Extract the [X, Y] coordinate from the center of the cell holding the provided text.  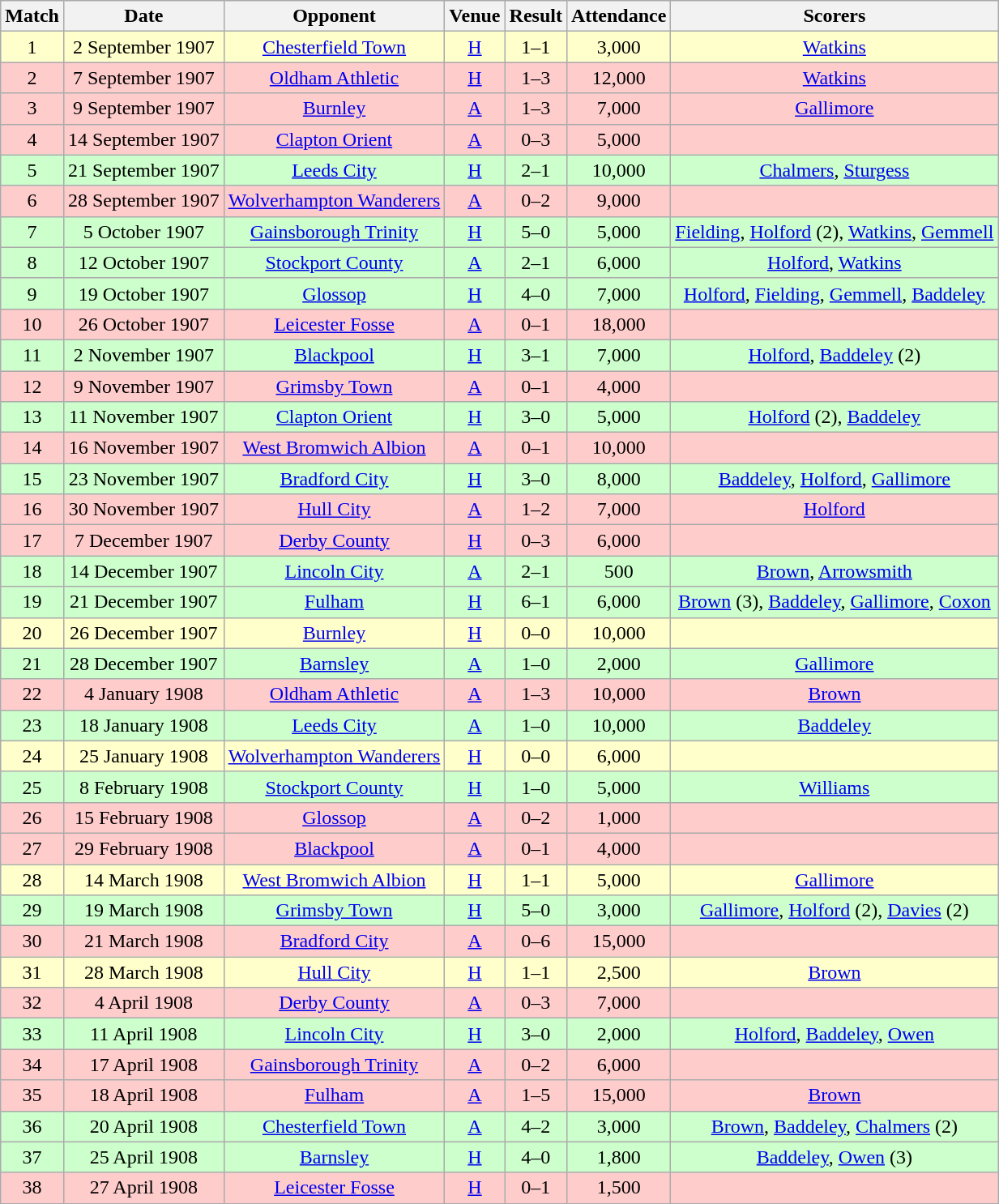
28 [32, 879]
34 [32, 1065]
12,000 [618, 78]
15 [32, 479]
12 October 1907 [143, 263]
5 [32, 170]
36 [32, 1126]
500 [618, 571]
17 April 1908 [143, 1065]
2 September 1907 [143, 47]
Holford, Baddeley, Owen [835, 1034]
35 [32, 1095]
Match [32, 16]
19 March 1908 [143, 911]
Brown (3), Baddeley, Gallimore, Coxon [835, 602]
30 November 1907 [143, 510]
Date [143, 16]
Attendance [618, 16]
Fielding, Holford (2), Watkins, Gemmell [835, 232]
Holford, Fielding, Gemmell, Baddeley [835, 293]
29 February 1908 [143, 848]
16 November 1907 [143, 448]
19 [32, 602]
9 September 1907 [143, 109]
10 [32, 324]
25 April 1908 [143, 1157]
26 October 1907 [143, 324]
26 [32, 818]
14 September 1907 [143, 139]
Brown, Arrowsmith [835, 571]
29 [32, 911]
19 October 1907 [143, 293]
Chalmers, Sturgess [835, 170]
Venue [475, 16]
1–5 [536, 1095]
27 [32, 848]
18 January 1908 [143, 725]
31 [32, 972]
1,500 [618, 1188]
14 March 1908 [143, 879]
7 [32, 232]
4 [32, 139]
3 [32, 109]
8 [32, 263]
Baddeley, Owen (3) [835, 1157]
Holford, Watkins [835, 263]
21 March 1908 [143, 941]
18 April 1908 [143, 1095]
18 [32, 571]
38 [32, 1188]
21 September 1907 [143, 170]
Williams [835, 787]
Holford (2), Baddeley [835, 417]
33 [32, 1034]
2 November 1907 [143, 355]
27 April 1908 [143, 1188]
Result [536, 16]
1–2 [536, 510]
14 December 1907 [143, 571]
16 [32, 510]
2 [32, 78]
26 December 1907 [143, 633]
15 February 1908 [143, 818]
9,000 [618, 201]
3–1 [536, 355]
4 January 1908 [143, 694]
14 [32, 448]
13 [32, 417]
6 [32, 201]
18,000 [618, 324]
1,800 [618, 1157]
30 [32, 941]
0–6 [536, 941]
1,000 [618, 818]
9 [32, 293]
Brown, Baddeley, Chalmers (2) [835, 1126]
Holford [835, 510]
Scorers [835, 16]
Baddeley, Holford, Gallimore [835, 479]
25 [32, 787]
9 November 1907 [143, 386]
32 [32, 1003]
1 [32, 47]
21 December 1907 [143, 602]
Gallimore, Holford (2), Davies (2) [835, 911]
28 March 1908 [143, 972]
8 February 1908 [143, 787]
23 [32, 725]
11 [32, 355]
7 December 1907 [143, 540]
Opponent [334, 16]
12 [32, 386]
28 September 1907 [143, 201]
6–1 [536, 602]
8,000 [618, 479]
24 [32, 756]
25 January 1908 [143, 756]
21 [32, 664]
17 [32, 540]
2,500 [618, 972]
Holford, Baddeley (2) [835, 355]
Baddeley [835, 725]
23 November 1907 [143, 479]
11 April 1908 [143, 1034]
37 [32, 1157]
5 October 1907 [143, 232]
11 November 1907 [143, 417]
4–2 [536, 1126]
7 September 1907 [143, 78]
20 April 1908 [143, 1126]
4 April 1908 [143, 1003]
28 December 1907 [143, 664]
22 [32, 694]
20 [32, 633]
